From the cell containing the given text, extract its center point as (x, y) coordinate. 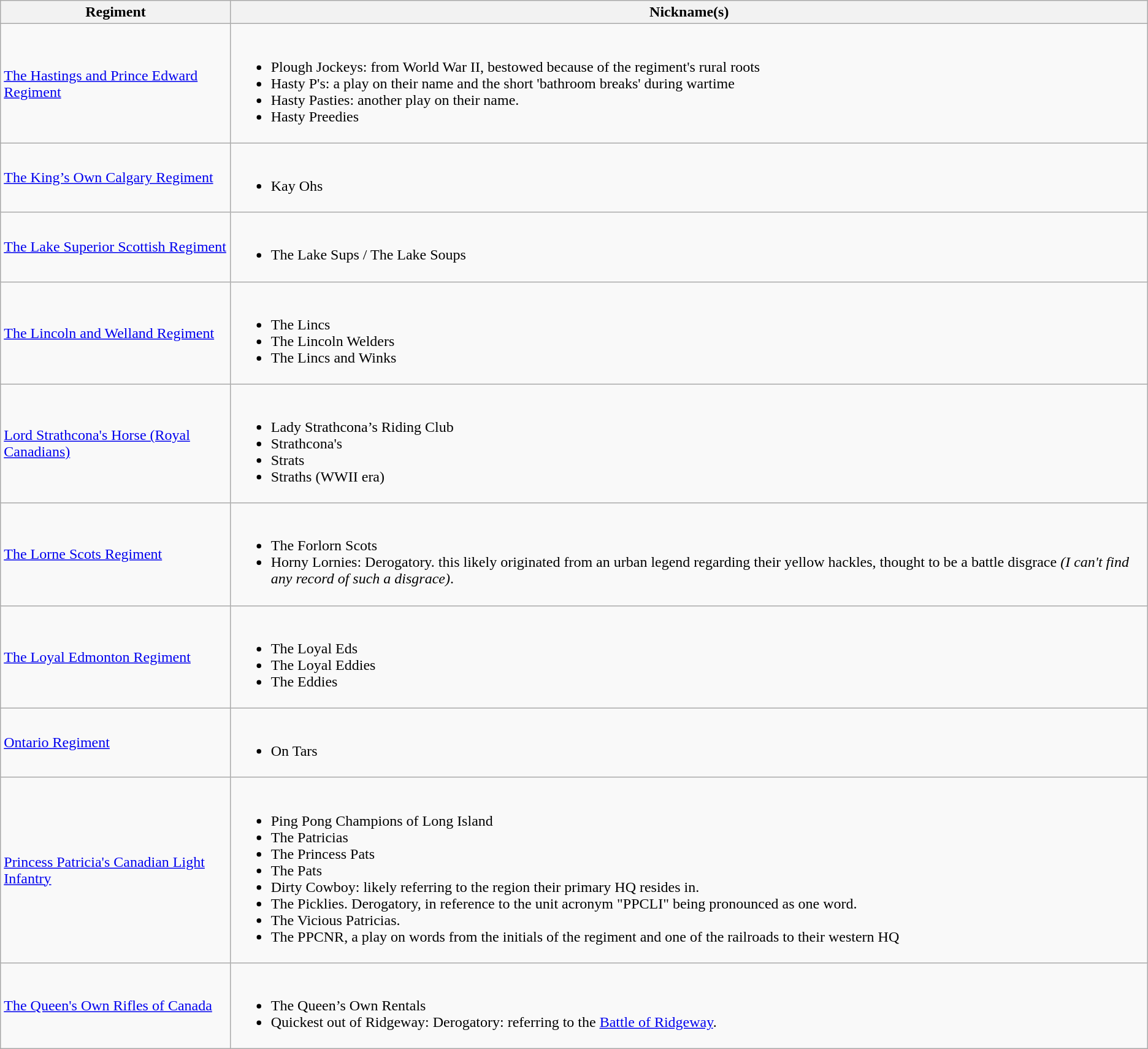
On Tars (689, 742)
The Loyal EdsThe Loyal EddiesThe Eddies (689, 656)
Nickname(s) (689, 12)
Lord Strathcona's Horse (Royal Canadians) (115, 444)
The LincsThe Lincoln WeldersThe Lincs and Winks (689, 332)
The Loyal Edmonton Regiment (115, 656)
The Lorne Scots Regiment (115, 555)
The Lake Sups / The Lake Soups (689, 247)
The Lake Superior Scottish Regiment (115, 247)
Regiment (115, 12)
Lady Strathcona’s Riding ClubStrathcona'sStratsStraths (WWII era) (689, 444)
Ontario Regiment (115, 742)
Princess Patricia's Canadian Light Infantry (115, 870)
The King’s Own Calgary Regiment (115, 178)
The Queen's Own Rifles of Canada (115, 1005)
Kay Ohs (689, 178)
The Lincoln and Welland Regiment (115, 332)
The Hastings and Prince Edward Regiment (115, 83)
The Queen’s Own RentalsQuickest out of Ridgeway: Derogatory: referring to the Battle of Ridgeway. (689, 1005)
